Provide the (x, y) coordinate of the cell's center where the given text is located.  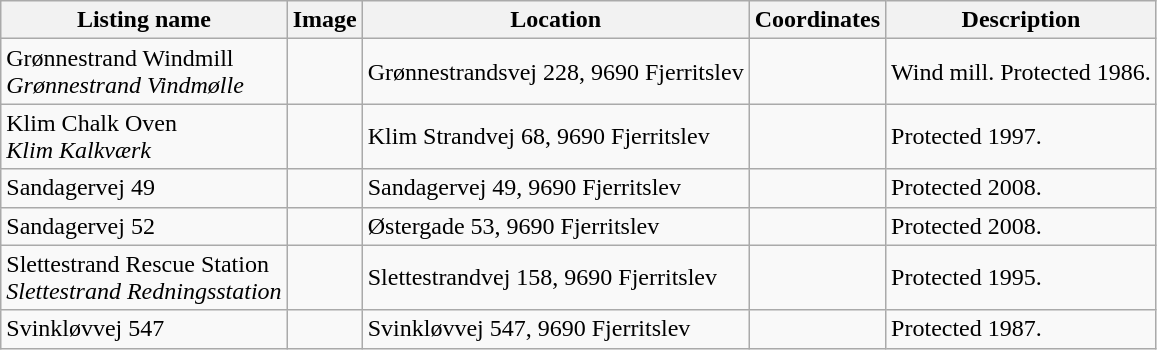
Grønnestrand WindmillGrønnestrand Vindmølle (144, 72)
Protected 1997. (1022, 136)
Wind mill. Protected 1986. (1022, 72)
Coordinates (817, 20)
Svinkløvvej 547 (144, 329)
Grønnestrandsvej 228, 9690 Fjerritslev (556, 72)
Location (556, 20)
Svinkløvvej 547, 9690 Fjerritslev (556, 329)
Sandagervej 52 (144, 226)
Sandagervej 49, 9690 Fjerritslev (556, 188)
Klim Chalk OvenKlim Kalkværk (144, 136)
Østergade 53, 9690 Fjerritslev (556, 226)
Klim Strandvej 68, 9690 Fjerritslev (556, 136)
Sandagervej 49 (144, 188)
Image (324, 20)
Slettestrand Rescue StationSlettestrand Redningsstation (144, 278)
Protected 1995. (1022, 278)
Description (1022, 20)
Slettestrandvej 158, 9690 Fjerritslev (556, 278)
Protected 1987. (1022, 329)
Listing name (144, 20)
